Scan for the cell matching the given text and deliver its (x, y) coordinate at center. 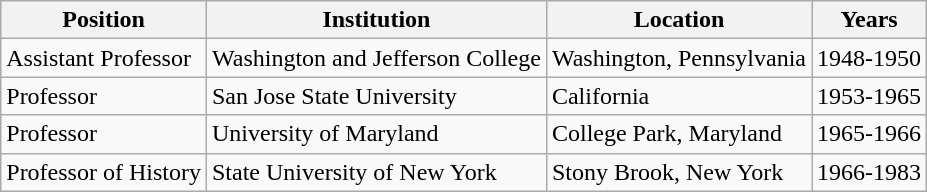
Location (678, 20)
1948-1950 (870, 58)
Assistant Professor (104, 58)
1953-1965 (870, 96)
University of Maryland (376, 134)
Washington and Jefferson College (376, 58)
Stony Brook, New York (678, 172)
Position (104, 20)
Washington, Pennsylvania (678, 58)
California (678, 96)
State University of New York (376, 172)
College Park, Maryland (678, 134)
San Jose State University (376, 96)
1965-1966 (870, 134)
Years (870, 20)
Institution (376, 20)
1966-1983 (870, 172)
Professor of History (104, 172)
